Pinpoint the cell where the given text exists, returning its (X, Y) midpoint coordinate. 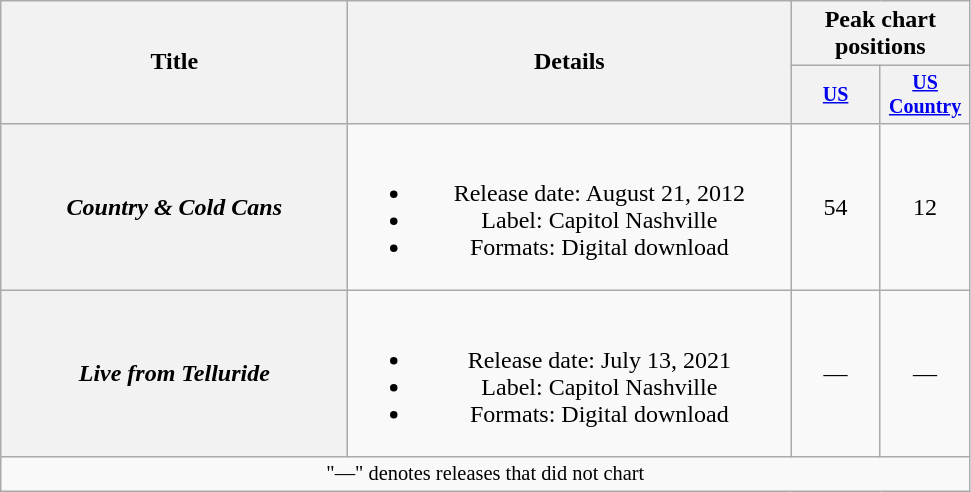
US Country (924, 94)
Release date: August 21, 2012Label: Capitol NashvilleFormats: Digital download (570, 206)
"—" denotes releases that did not chart (486, 474)
Title (174, 62)
54 (836, 206)
12 (924, 206)
Live from Telluride (174, 374)
Peak chartpositions (880, 34)
Release date: July 13, 2021Label: Capitol NashvilleFormats: Digital download (570, 374)
Country & Cold Cans (174, 206)
US (836, 94)
Details (570, 62)
